Find where the given text appears and provide that cell's center as [X, Y] coordinate. 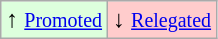
↓ Relegated [162, 20]
↑ Promoted [54, 20]
